From the cell containing the given text, extract its center point as (X, Y) coordinate. 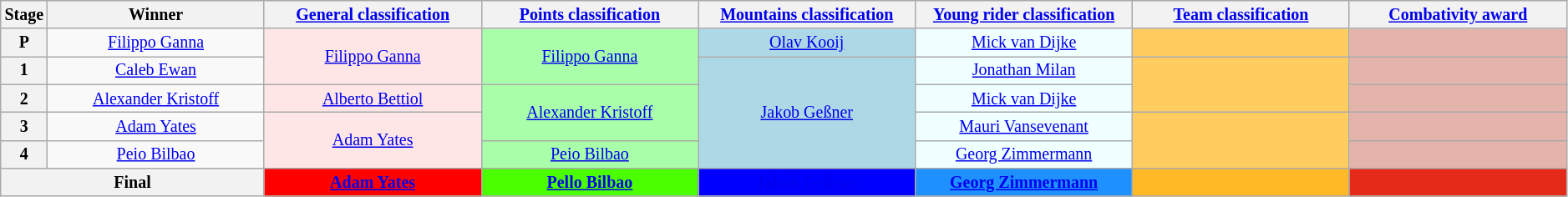
Winner (155, 15)
Jonathan Milan (1024, 70)
Mountains classification (807, 15)
Combativity award (1458, 15)
General classification (373, 15)
Caleb Ewan (155, 70)
Alberto Bettiol (373, 98)
4 (24, 154)
Pello Bilbao (590, 182)
P (24, 43)
Young rider classification (1024, 15)
Stage (24, 15)
2 (24, 98)
Points classification (590, 15)
3 (24, 127)
Mauri Vansevenant (1024, 127)
Olav Kooij (807, 43)
Team classification (1241, 15)
Final (132, 182)
1 (24, 70)
